Search for the cell housing the specified text and yield its [x, y] center coordinate. 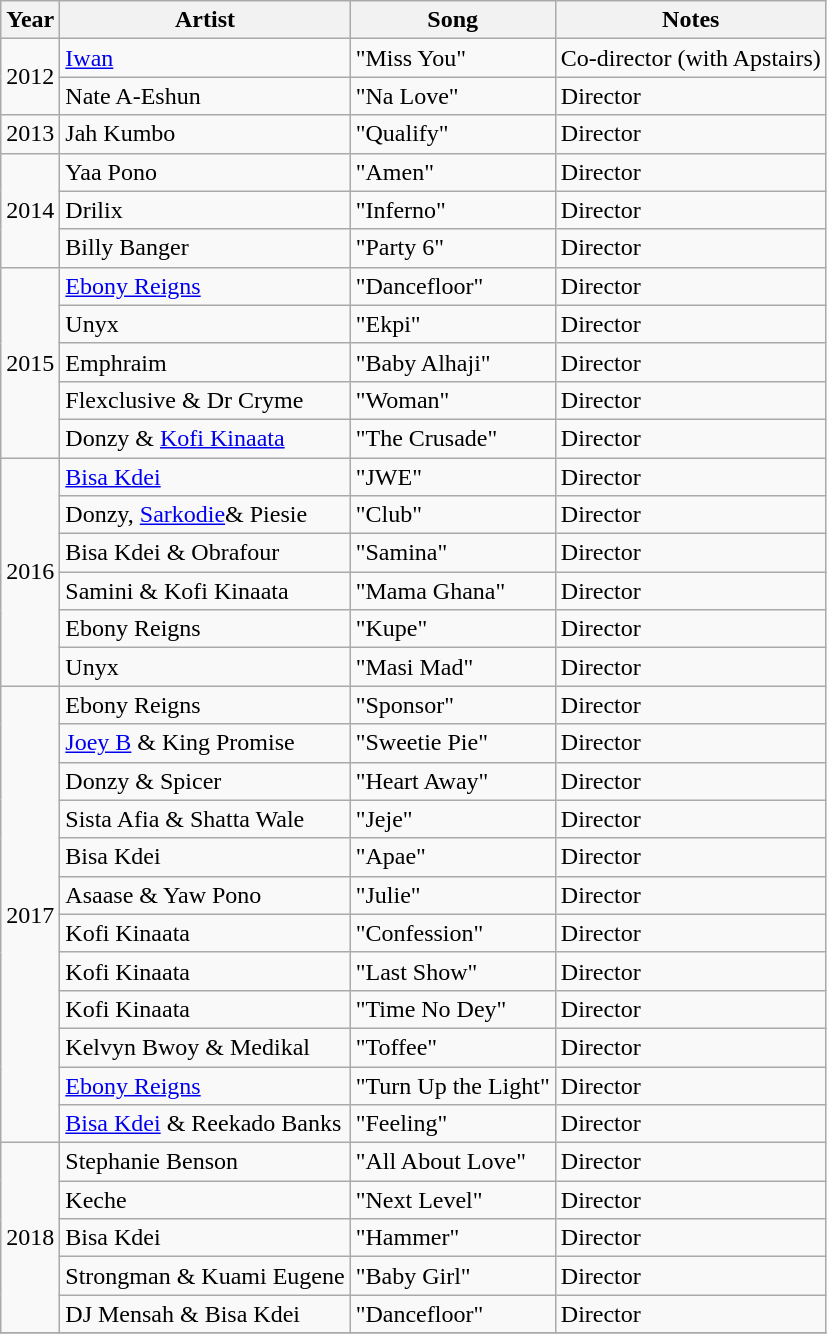
"Next Level" [452, 1200]
"Na Love" [452, 96]
"Club" [452, 515]
"All About Love" [452, 1162]
Sista Afia & Shatta Wale [205, 819]
"Miss You" [452, 58]
2013 [30, 134]
Song [452, 20]
Stephanie Benson [205, 1162]
"Sponsor" [452, 705]
"Party 6" [452, 248]
"Qualify" [452, 134]
Asaase & Yaw Pono [205, 895]
"Amen" [452, 172]
"Inferno" [452, 210]
Donzy & Kofi Kinaata [205, 438]
"Mama Ghana" [452, 591]
"Last Show" [452, 971]
"JWE" [452, 477]
"Toffee" [452, 1047]
2016 [30, 572]
"Feeling" [452, 1124]
Billy Banger [205, 248]
Year [30, 20]
2012 [30, 77]
"Jeje" [452, 819]
"Kupe" [452, 629]
DJ Mensah & Bisa Kdei [205, 1314]
Co-director (with Apstairs) [690, 58]
2015 [30, 362]
"Time No Dey" [452, 1009]
Artist [205, 20]
Joey B & King Promise [205, 743]
Keche [205, 1200]
Bisa Kdei & Obrafour [205, 553]
"Baby Alhaji" [452, 362]
"The Crusade" [452, 438]
Nate A-Eshun [205, 96]
"Woman" [452, 400]
"Sweetie Pie" [452, 743]
Strongman & Kuami Eugene [205, 1276]
"Turn Up the Light" [452, 1085]
2018 [30, 1238]
Drilix [205, 210]
"Hammer" [452, 1238]
"Masi Mad" [452, 667]
"Samina" [452, 553]
Samini & Kofi Kinaata [205, 591]
Flexclusive & Dr Cryme [205, 400]
2014 [30, 210]
2017 [30, 914]
"Confession" [452, 933]
"Heart Away" [452, 781]
Bisa Kdei & Reekado Banks [205, 1124]
"Baby Girl" [452, 1276]
Donzy, Sarkodie& Piesie [205, 515]
Jah Kumbo [205, 134]
Yaa Pono [205, 172]
Donzy & Spicer [205, 781]
"Julie" [452, 895]
"Ekpi" [452, 324]
Kelvyn Bwoy & Medikal [205, 1047]
Notes [690, 20]
Iwan [205, 58]
Emphraim [205, 362]
"Apae" [452, 857]
